Determine the (x, y) coordinate at the center of the cell enclosing the given text.  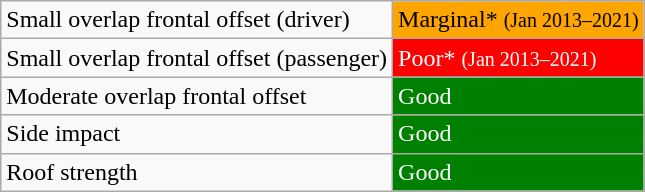
Marginal* (Jan 2013–2021) (519, 20)
Small overlap frontal offset (driver) (197, 20)
Moderate overlap frontal offset (197, 96)
Poor* (Jan 2013–2021) (519, 58)
Roof strength (197, 172)
Side impact (197, 134)
Small overlap frontal offset (passenger) (197, 58)
